For the text-containing cell, return its midpoint in (x, y) coordinate format. 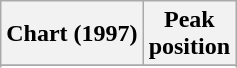
Peakposition (189, 34)
Chart (1997) (72, 34)
